Provide the [x, y] coordinate of the cell's center where the given text is located.  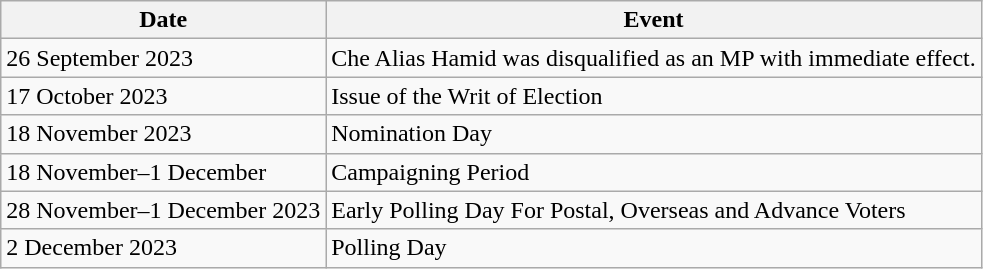
2 December 2023 [164, 248]
18 November–1 December [164, 172]
Che Alias Hamid was disqualified as an MP with immediate effect. [654, 58]
26 September 2023 [164, 58]
17 October 2023 [164, 96]
Nomination Day [654, 134]
18 November 2023 [164, 134]
Campaigning Period [654, 172]
Date [164, 20]
Early Polling Day For Postal, Overseas and Advance Voters [654, 210]
Issue of the Writ of Election [654, 96]
28 November–1 December 2023 [164, 210]
Polling Day [654, 248]
Event [654, 20]
